Return the [X, Y] coordinate for the center point of the cell that contains the specified text.  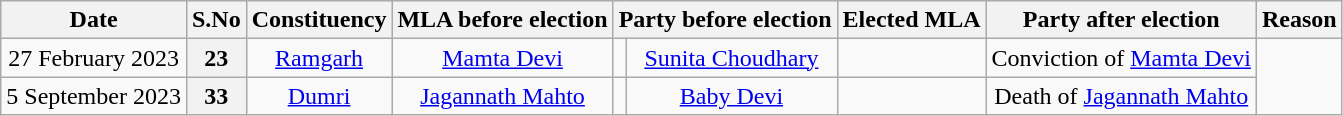
27 February 2023 [94, 58]
Conviction of Mamta Devi [1121, 58]
5 September 2023 [94, 96]
Death of Jagannath Mahto [1121, 96]
Ramgarh [319, 58]
Dumri [319, 96]
Elected MLA [912, 20]
Mamta Devi [502, 58]
Date [94, 20]
Party after election [1121, 20]
MLA before election [502, 20]
Reason [1299, 20]
Jagannath Mahto [502, 96]
Constituency [319, 20]
S.No [216, 20]
Party before election [725, 20]
33 [216, 96]
Sunita Choudhary [732, 58]
Baby Devi [732, 96]
23 [216, 58]
